Return the [x, y] coordinate for the center point of the cell that contains the specified text.  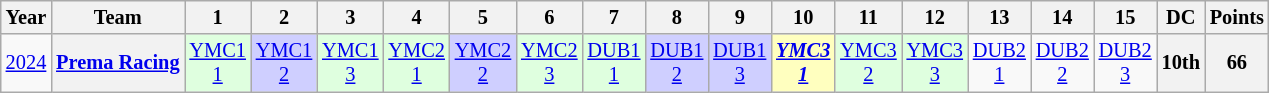
YMC11 [217, 63]
3 [350, 17]
YMC22 [483, 63]
DUB22 [1062, 63]
9 [740, 17]
DUB21 [1000, 63]
DC [1181, 17]
2024 [26, 63]
Prema Racing [118, 63]
Year [26, 17]
10 [803, 17]
5 [483, 17]
Team [118, 17]
YMC13 [350, 63]
4 [416, 17]
YMC31 [803, 63]
10th [1181, 63]
12 [935, 17]
DUB13 [740, 63]
YMC12 [284, 63]
YMC21 [416, 63]
6 [549, 17]
15 [1126, 17]
DUB11 [614, 63]
YMC23 [549, 63]
11 [868, 17]
Points [1237, 17]
14 [1062, 17]
2 [284, 17]
YMC32 [868, 63]
DUB12 [676, 63]
1 [217, 17]
13 [1000, 17]
DUB23 [1126, 63]
66 [1237, 63]
YMC33 [935, 63]
8 [676, 17]
7 [614, 17]
